Scan for the cell matching the given text and deliver its (X, Y) coordinate at center. 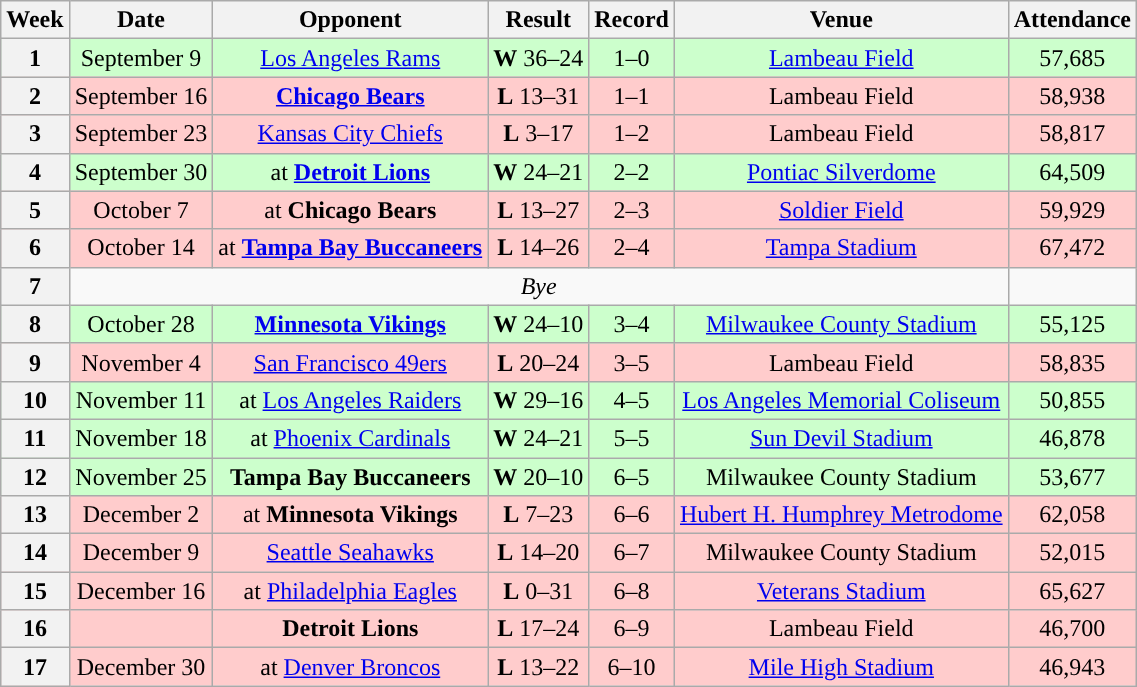
L 13–27 (538, 210)
9 (35, 362)
November 4 (141, 362)
6–7 (632, 553)
L 17–24 (538, 629)
Opponent (350, 20)
Los Angeles Rams (350, 58)
1–1 (632, 96)
Detroit Lions (350, 629)
2–4 (632, 248)
3–4 (632, 324)
7 (35, 286)
Sun Devil Stadium (841, 438)
at Los Angeles Raiders (350, 400)
58,817 (1072, 134)
17 (35, 667)
Hubert H. Humphrey Metrodome (841, 515)
Result (538, 20)
September 9 (141, 58)
46,700 (1072, 629)
67,472 (1072, 248)
6–8 (632, 591)
W 24–10 (538, 324)
L 3–17 (538, 134)
6–9 (632, 629)
at Detroit Lions (350, 172)
October 28 (141, 324)
Record (632, 20)
59,929 (1072, 210)
Seattle Seahawks (350, 553)
L 13–22 (538, 667)
46,943 (1072, 667)
October 14 (141, 248)
Venue (841, 20)
November 25 (141, 477)
16 (35, 629)
December 2 (141, 515)
September 30 (141, 172)
November 18 (141, 438)
L 7–23 (538, 515)
W 36–24 (538, 58)
September 23 (141, 134)
L 14–20 (538, 553)
Soldier Field (841, 210)
Week (35, 20)
12 (35, 477)
Kansas City Chiefs (350, 134)
December 9 (141, 553)
Tampa Stadium (841, 248)
Los Angeles Memorial Coliseum (841, 400)
November 11 (141, 400)
2–3 (632, 210)
2 (35, 96)
6–10 (632, 667)
September 16 (141, 96)
Veterans Stadium (841, 591)
1–0 (632, 58)
14 (35, 553)
L 13–31 (538, 96)
62,058 (1072, 515)
5 (35, 210)
55,125 (1072, 324)
1–2 (632, 134)
6–5 (632, 477)
Attendance (1072, 20)
L 14–26 (538, 248)
W 20–10 (538, 477)
3–5 (632, 362)
5–5 (632, 438)
at Denver Broncos (350, 667)
1 (35, 58)
L 20–24 (538, 362)
Bye (538, 286)
3 (35, 134)
4 (35, 172)
6 (35, 248)
Mile High Stadium (841, 667)
4–5 (632, 400)
at Minnesota Vikings (350, 515)
at Philadelphia Eagles (350, 591)
52,015 (1072, 553)
W 29–16 (538, 400)
53,677 (1072, 477)
Date (141, 20)
15 (35, 591)
46,878 (1072, 438)
65,627 (1072, 591)
10 (35, 400)
50,855 (1072, 400)
13 (35, 515)
San Francisco 49ers (350, 362)
December 16 (141, 591)
11 (35, 438)
58,835 (1072, 362)
December 30 (141, 667)
57,685 (1072, 58)
Pontiac Silverdome (841, 172)
6–6 (632, 515)
Minnesota Vikings (350, 324)
at Phoenix Cardinals (350, 438)
L 0–31 (538, 591)
Chicago Bears (350, 96)
October 7 (141, 210)
2–2 (632, 172)
64,509 (1072, 172)
at Tampa Bay Buccaneers (350, 248)
58,938 (1072, 96)
Tampa Bay Buccaneers (350, 477)
8 (35, 324)
at Chicago Bears (350, 210)
